Scan for the cell matching the given text and deliver its (X, Y) coordinate at center. 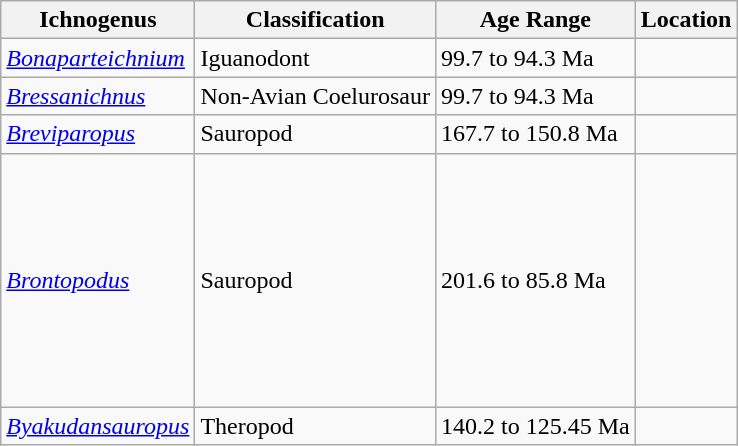
Bressanichnus (98, 96)
Brontopodus (98, 280)
Theropod (316, 426)
201.6 to 85.8 Ma (535, 280)
Bonaparteichnium (98, 58)
Location (686, 20)
Classification (316, 20)
140.2 to 125.45 Ma (535, 426)
Byakudansauropus (98, 426)
Breviparopus (98, 134)
Iguanodont (316, 58)
Age Range (535, 20)
167.7 to 150.8 Ma (535, 134)
Ichnogenus (98, 20)
Non-Avian Coelurosaur (316, 96)
